Pinpoint the cell where the given text exists, returning its (x, y) midpoint coordinate. 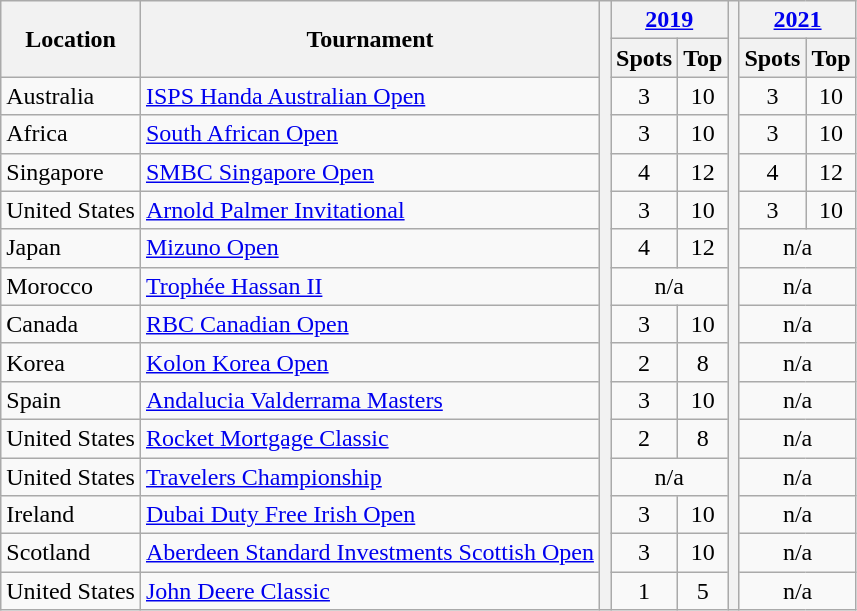
Singapore (71, 172)
Dubai Duty Free Irish Open (370, 515)
Australia (71, 96)
John Deere Classic (370, 591)
Arnold Palmer Invitational (370, 210)
Mizuno Open (370, 248)
RBC Canadian Open (370, 324)
SMBC Singapore Open (370, 172)
Ireland (71, 515)
Trophée Hassan II (370, 286)
South African Open (370, 134)
Spain (71, 400)
Location (71, 39)
Kolon Korea Open (370, 362)
Canada (71, 324)
2019 (668, 20)
Rocket Mortgage Classic (370, 438)
Andalucia Valderrama Masters (370, 400)
Aberdeen Standard Investments Scottish Open (370, 553)
Morocco (71, 286)
Scotland (71, 553)
Travelers Championship (370, 477)
Korea (71, 362)
5 (703, 591)
1 (644, 591)
Africa (71, 134)
Japan (71, 248)
2021 (798, 20)
Tournament (370, 39)
ISPS Handa Australian Open (370, 96)
